For the text-containing cell, return its midpoint in [X, Y] coordinate format. 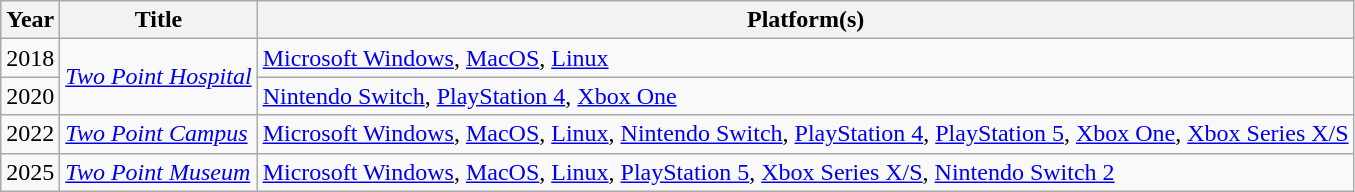
Platform(s) [806, 20]
2022 [30, 134]
2018 [30, 58]
2025 [30, 172]
Microsoft Windows, MacOS, Linux, PlayStation 5, Xbox Series X/S, Nintendo Switch 2 [806, 172]
Microsoft Windows, MacOS, Linux, Nintendo Switch, PlayStation 4, PlayStation 5, Xbox One, Xbox Series X/S [806, 134]
Two Point Museum [158, 172]
Nintendo Switch, PlayStation 4, Xbox One [806, 96]
Microsoft Windows, MacOS, Linux [806, 58]
Two Point Hospital [158, 77]
Year [30, 20]
2020 [30, 96]
Title [158, 20]
Two Point Campus [158, 134]
